Provide the [x, y] coordinate of the cell's center where the given text is located.  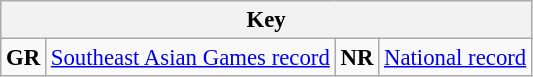
Southeast Asian Games record [191, 58]
National record [456, 58]
GR [24, 58]
Key [266, 20]
NR [357, 58]
